Search for the cell housing the specified text and yield its (X, Y) center coordinate. 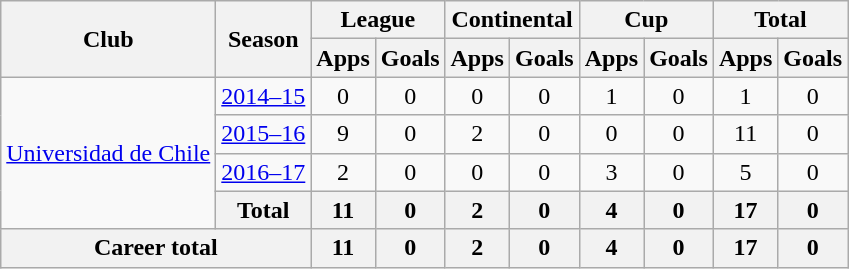
2015–16 (264, 134)
Career total (156, 248)
2016–17 (264, 172)
3 (611, 172)
9 (343, 134)
5 (745, 172)
Club (108, 39)
Cup (646, 20)
Universidad de Chile (108, 153)
2014–15 (264, 96)
Season (264, 39)
League (378, 20)
Continental (512, 20)
